For the text-containing cell, return its midpoint in [x, y] coordinate format. 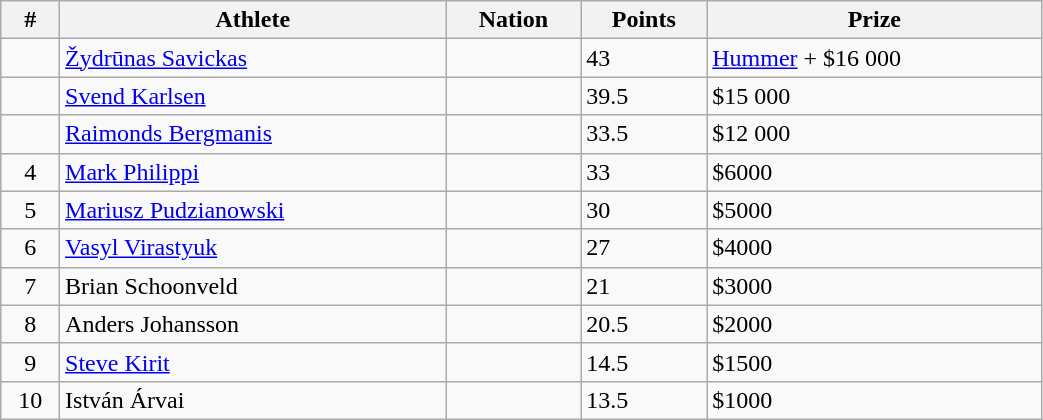
7 [30, 286]
13.5 [644, 400]
$1500 [874, 362]
Hummer + $16 000 [874, 58]
Anders Johansson [253, 324]
Athlete [253, 20]
30 [644, 210]
Steve Kirit [253, 362]
21 [644, 286]
István Árvai [253, 400]
$4000 [874, 248]
Nation [514, 20]
5 [30, 210]
$6000 [874, 172]
10 [30, 400]
Prize [874, 20]
$1000 [874, 400]
$2000 [874, 324]
20.5 [644, 324]
43 [644, 58]
14.5 [644, 362]
9 [30, 362]
33 [644, 172]
8 [30, 324]
Points [644, 20]
39.5 [644, 96]
Raimonds Bergmanis [253, 134]
4 [30, 172]
Mark Philippi [253, 172]
33.5 [644, 134]
Svend Karlsen [253, 96]
$5000 [874, 210]
Brian Schoonveld [253, 286]
# [30, 20]
$12 000 [874, 134]
$15 000 [874, 96]
Mariusz Pudzianowski [253, 210]
6 [30, 248]
Vasyl Virastyuk [253, 248]
27 [644, 248]
$3000 [874, 286]
Žydrūnas Savickas [253, 58]
